Return the (x, y) coordinate for the center point of the cell that contains the specified text.  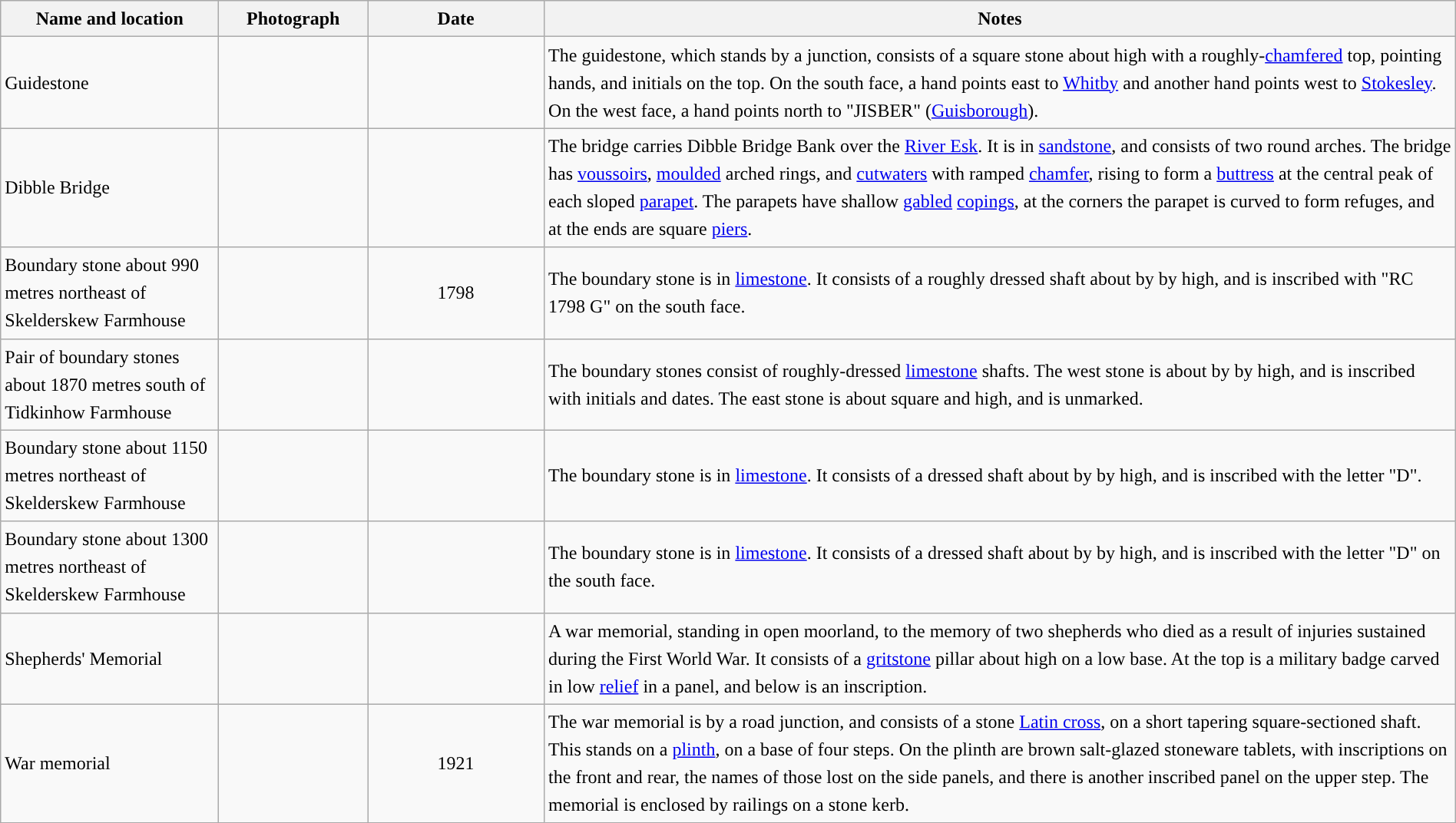
1798 (456, 293)
War memorial (110, 763)
Boundary stone about 990 metres northeast of Skelderskew Farmhouse (110, 293)
Notes (1000, 18)
Name and location (110, 18)
Shepherds' Memorial (110, 659)
The boundary stone is in limestone. It consists of a roughly dressed shaft about by by high, and is inscribed with "RC 1798 G" on the south face. (1000, 293)
Guidestone (110, 83)
Date (456, 18)
Dibble Bridge (110, 187)
The boundary stone is in limestone. It consists of a dressed shaft about by by high, and is inscribed with the letter "D" on the south face. (1000, 567)
Boundary stone about 1300 metres northeast of Skelderskew Farmhouse (110, 567)
Pair of boundary stones about 1870 metres south of Tidkinhow Farmhouse (110, 384)
Boundary stone about 1150 metres northeast of Skelderskew Farmhouse (110, 476)
Photograph (293, 18)
The boundary stone is in limestone. It consists of a dressed shaft about by by high, and is inscribed with the letter "D". (1000, 476)
1921 (456, 763)
